Provide the [x, y] coordinate of the cell's center where the given text is located.  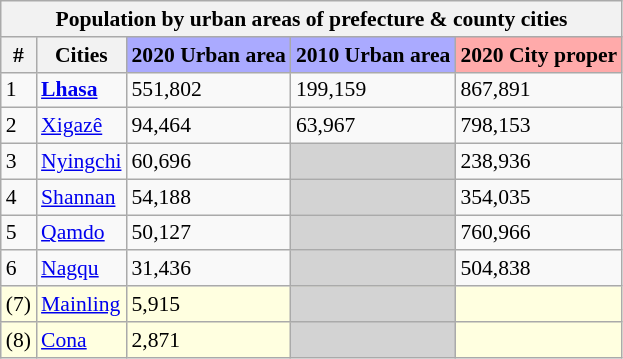
5,915 [209, 304]
Lhasa [81, 90]
798,153 [538, 126]
238,936 [538, 162]
(7) [18, 304]
3 [18, 162]
Xigazê [81, 126]
60,696 [209, 162]
63,967 [373, 126]
54,188 [209, 197]
867,891 [538, 90]
199,159 [373, 90]
# [18, 55]
Population by urban areas of prefecture & county cities [312, 19]
94,464 [209, 126]
551,802 [209, 90]
2010 Urban area [373, 55]
Cities [81, 55]
354,035 [538, 197]
504,838 [538, 269]
Nagqu [81, 269]
1 [18, 90]
760,966 [538, 233]
Mainling [81, 304]
50,127 [209, 233]
Shannan [81, 197]
2020 Urban area [209, 55]
31,436 [209, 269]
2,871 [209, 340]
2 [18, 126]
6 [18, 269]
5 [18, 233]
Nyingchi [81, 162]
2020 City proper [538, 55]
Qamdo [81, 233]
4 [18, 197]
Cona [81, 340]
(8) [18, 340]
